Return the (X, Y) coordinate for the center point of the cell that contains the specified text.  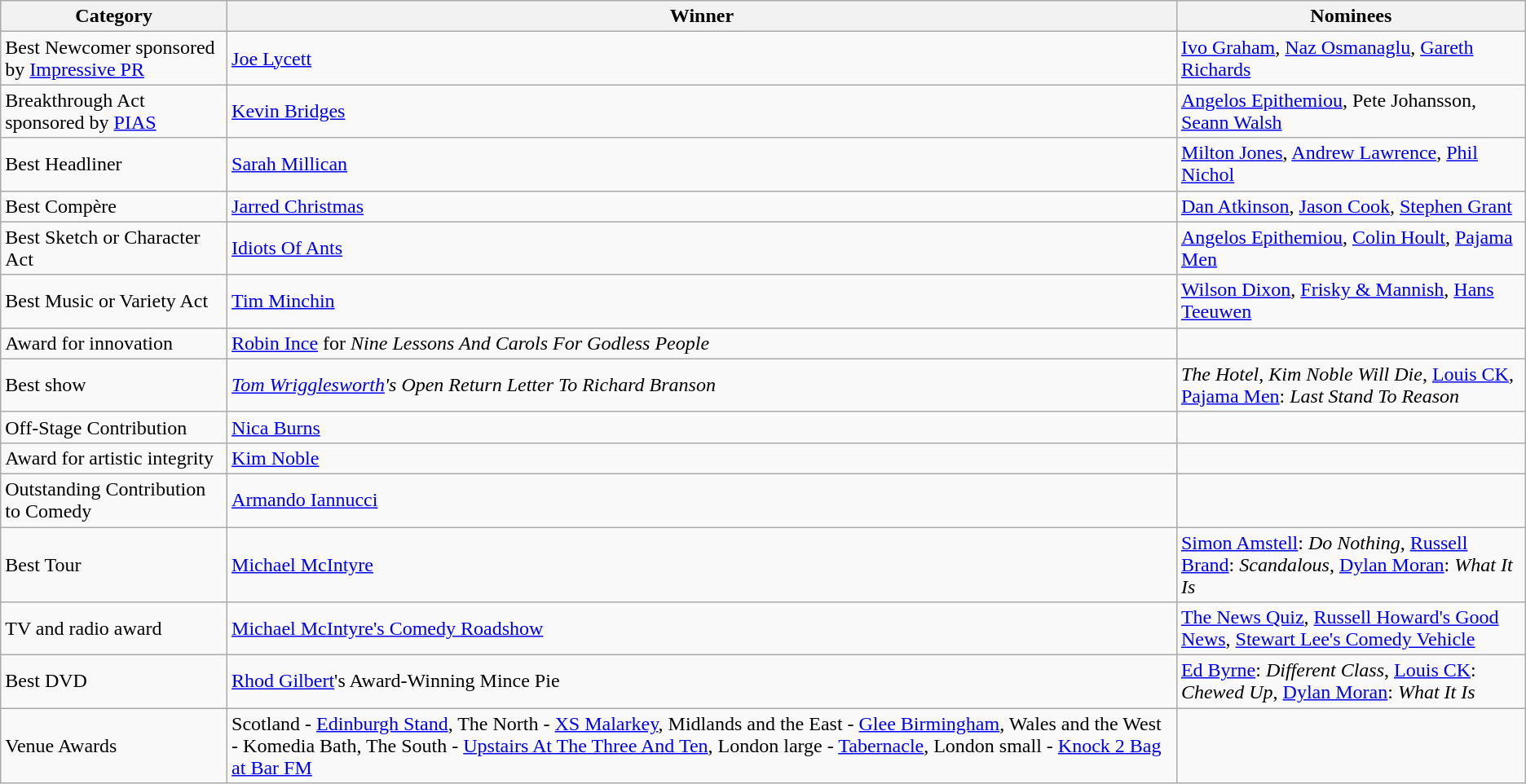
Dan Atkinson, Jason Cook, Stephen Grant (1351, 206)
Winner (703, 16)
Award for innovation (114, 343)
Outstanding Contribution to Comedy (114, 500)
Simon Amstell: Do Nothing, Russell Brand: Scandalous, Dylan Moran: What It Is (1351, 564)
Angelos Epithemiou, Pete Johansson, Seann Walsh (1351, 111)
The Hotel, Kim Noble Will Die, Louis CK, Pajama Men: Last Stand To Reason (1351, 385)
Robin Ince for Nine Lessons And Carols For Godless People (703, 343)
Tom Wrigglesworth's Open Return Letter To Richard Branson (703, 385)
Ivo Graham, Naz Osmanaglu, Gareth Richards (1351, 59)
Ed Byrne: Different Class, Louis CK: Chewed Up, Dylan Moran: What It Is (1351, 681)
Michael McIntyre's Comedy Roadshow (703, 629)
Category (114, 16)
Nica Burns (703, 427)
Best show (114, 385)
Kim Noble (703, 458)
Rhod Gilbert's Award-Winning Mince Pie (703, 681)
TV and radio award (114, 629)
Sarah Millican (703, 165)
Jarred Christmas (703, 206)
Best Sketch or Character Act (114, 248)
Off-Stage Contribution (114, 427)
Michael McIntyre (703, 564)
Best Headliner (114, 165)
Breakthrough Act sponsored by PIAS (114, 111)
Idiots Of Ants (703, 248)
Best Music or Variety Act (114, 302)
Best Compère (114, 206)
Tim Minchin (703, 302)
Wilson Dixon, Frisky & Mannish, Hans Teeuwen (1351, 302)
Best DVD (114, 681)
Best Tour (114, 564)
Award for artistic integrity (114, 458)
Kevin Bridges (703, 111)
Armando Iannucci (703, 500)
Milton Jones, Andrew Lawrence, Phil Nichol (1351, 165)
The News Quiz, Russell Howard's Good News, Stewart Lee's Comedy Vehicle (1351, 629)
Joe Lycett (703, 59)
Venue Awards (114, 746)
Angelos Epithemiou, Colin Hoult, Pajama Men (1351, 248)
Nominees (1351, 16)
Best Newcomer sponsored by Impressive PR (114, 59)
